Output the [X, Y] coordinate of the center of the cell containing the given text.  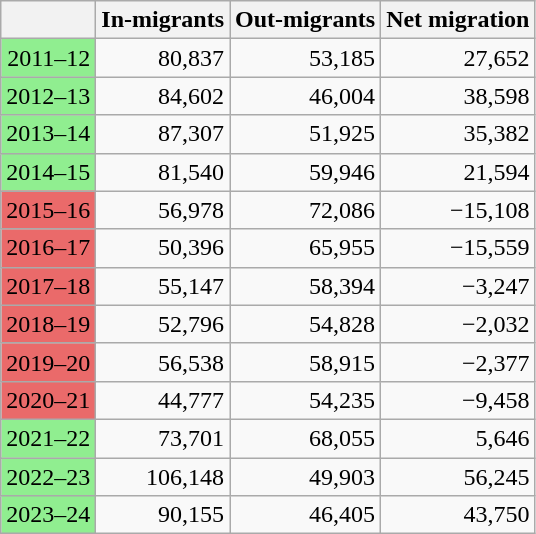
84,602 [163, 96]
54,235 [306, 400]
58,915 [306, 362]
56,245 [458, 477]
54,828 [306, 324]
59,946 [306, 172]
58,394 [306, 286]
−15,559 [458, 248]
−3,247 [458, 286]
44,777 [163, 400]
Net migration [458, 20]
2020–21 [48, 400]
50,396 [163, 248]
Out-migrants [306, 20]
2016–17 [48, 248]
In-migrants [163, 20]
56,978 [163, 210]
56,538 [163, 362]
46,004 [306, 96]
49,903 [306, 477]
53,185 [306, 58]
55,147 [163, 286]
90,155 [163, 515]
2019–20 [48, 362]
80,837 [163, 58]
−2,377 [458, 362]
51,925 [306, 134]
2018–19 [48, 324]
2011–12 [48, 58]
46,405 [306, 515]
5,646 [458, 438]
73,701 [163, 438]
43,750 [458, 515]
87,307 [163, 134]
2017–18 [48, 286]
2021–22 [48, 438]
−15,108 [458, 210]
65,955 [306, 248]
2023–24 [48, 515]
2015–16 [48, 210]
2022–23 [48, 477]
2014–15 [48, 172]
52,796 [163, 324]
106,148 [163, 477]
35,382 [458, 134]
2012–13 [48, 96]
68,055 [306, 438]
27,652 [458, 58]
2013–14 [48, 134]
72,086 [306, 210]
21,594 [458, 172]
38,598 [458, 96]
81,540 [163, 172]
−9,458 [458, 400]
−2,032 [458, 324]
